From the cell containing the given text, extract its center point as [x, y] coordinate. 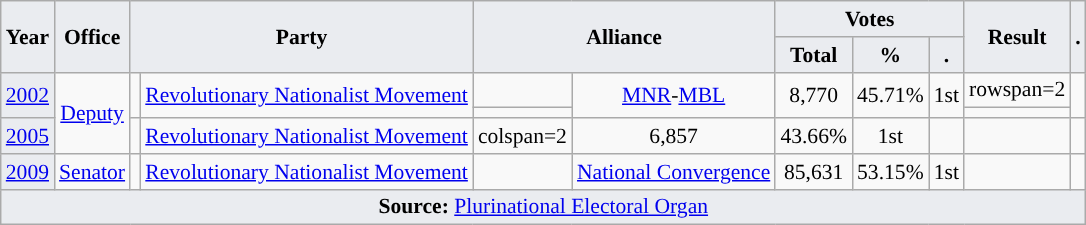
2005 [28, 136]
6,857 [674, 136]
Alliance [624, 36]
Office [92, 36]
Result [1017, 36]
% [890, 55]
Party [302, 36]
2009 [28, 172]
colspan=2 [522, 136]
2002 [28, 95]
53.15% [890, 172]
Deputy [92, 112]
Senator [92, 172]
8,770 [814, 95]
National Convergence [674, 172]
85,631 [814, 172]
Total [814, 55]
MNR-MBL [674, 95]
43.66% [814, 136]
Source: Plurinational Electoral Organ [544, 207]
Year [28, 36]
Votes [870, 19]
rowspan=2 [1017, 90]
45.71% [890, 95]
